Locate the cell with the specified text and output its [x, y] center coordinate. 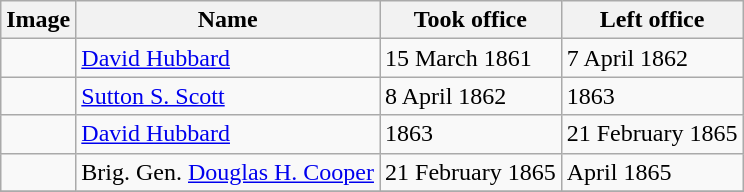
Sutton S. Scott [228, 96]
Brig. Gen. Douglas H. Cooper [228, 172]
Image [38, 20]
Took office [471, 20]
Name [228, 20]
7 April 1862 [652, 58]
8 April 1862 [471, 96]
Left office [652, 20]
April 1865 [652, 172]
15 March 1861 [471, 58]
